Detect which cell encompasses the target text, then output its [x, y] center coordinate. 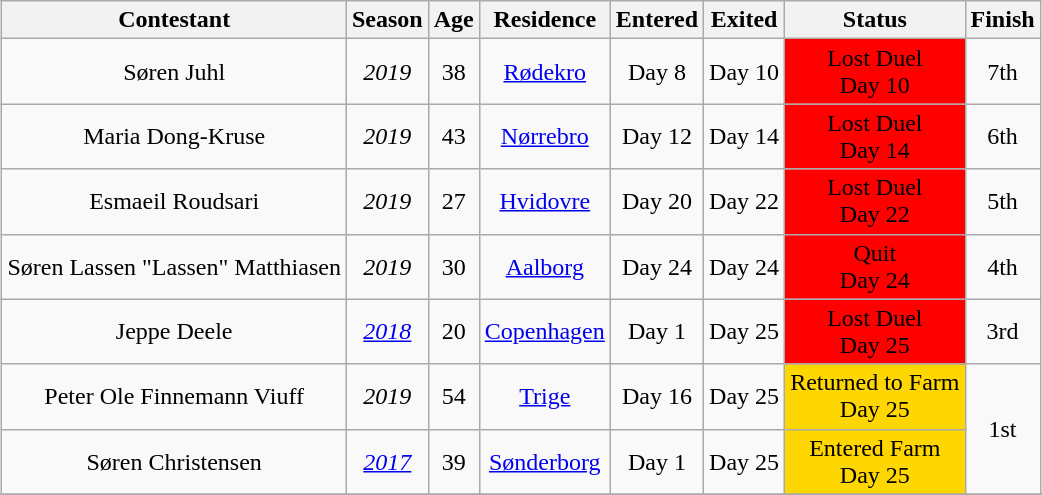
Day 14 [744, 136]
Søren Lassen "Lassen" Matthiasen [174, 266]
Søren Juhl [174, 72]
Residence [544, 20]
Day 12 [656, 136]
Day 22 [744, 202]
Søren Christensen [174, 462]
Contestant [174, 20]
Finish [1002, 20]
Day 16 [656, 396]
20 [454, 332]
2017 [387, 462]
54 [454, 396]
Peter Ole Finnemann Viuff [174, 396]
Maria Dong-Kruse [174, 136]
38 [454, 72]
Season [387, 20]
Day 20 [656, 202]
Returned to FarmDay 25 [875, 396]
6th [1002, 136]
7th [1002, 72]
39 [454, 462]
Day 8 [656, 72]
Lost DuelDay 14 [875, 136]
Rødekro [544, 72]
Status [875, 20]
Hvidovre [544, 202]
Day 10 [744, 72]
Sønderborg [544, 462]
QuitDay 24 [875, 266]
Lost DuelDay 25 [875, 332]
30 [454, 266]
3rd [1002, 332]
Age [454, 20]
Exited [744, 20]
Entered FarmDay 25 [875, 462]
Esmaeil Roudsari [174, 202]
Entered [656, 20]
Nørrebro [544, 136]
Trige [544, 396]
Lost DuelDay 10 [875, 72]
2018 [387, 332]
27 [454, 202]
Aalborg [544, 266]
4th [1002, 266]
Copenhagen [544, 332]
Lost DuelDay 22 [875, 202]
43 [454, 136]
Jeppe Deele [174, 332]
5th [1002, 202]
1st [1002, 429]
